Extract the [x, y] coordinate from the center of the cell holding the provided text.  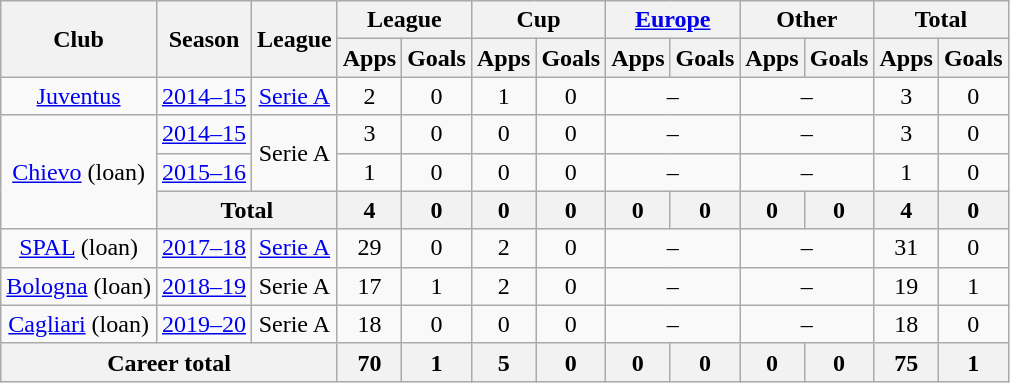
Chievo (loan) [79, 172]
17 [369, 286]
5 [503, 362]
Bologna (loan) [79, 286]
29 [369, 248]
Season [204, 39]
Europe [673, 20]
75 [906, 362]
Club [79, 39]
Career total [169, 362]
31 [906, 248]
2017–18 [204, 248]
SPAL (loan) [79, 248]
Cup [538, 20]
19 [906, 286]
2015–16 [204, 172]
Juventus [79, 96]
2018–19 [204, 286]
2019–20 [204, 324]
Other [807, 20]
70 [369, 362]
Cagliari (loan) [79, 324]
